Identify which cell holds the provided text, then report its [x, y] central coordinate. 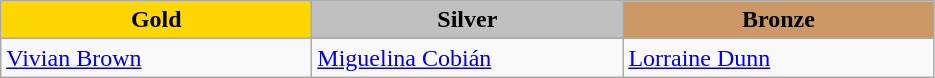
Vivian Brown [156, 58]
Silver [468, 20]
Miguelina Cobián [468, 58]
Bronze [778, 20]
Gold [156, 20]
Lorraine Dunn [778, 58]
